Return the (X, Y) coordinate for the center point of the cell that contains the specified text.  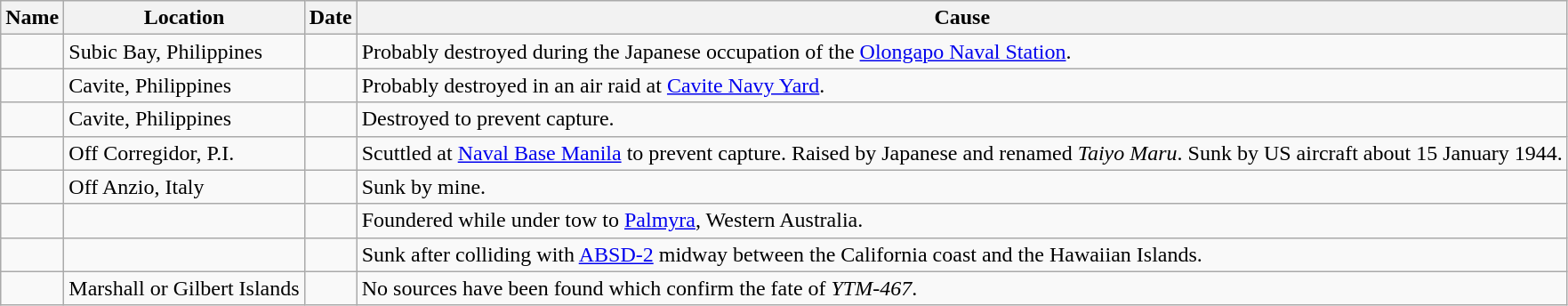
Marshall or Gilbert Islands (184, 288)
Name (32, 18)
Date (331, 18)
Destroyed to prevent capture. (962, 119)
No sources have been found which confirm the fate of YTM-467. (962, 288)
Location (184, 18)
Subic Bay, Philippines (184, 52)
Sunk after colliding with ABSD-2 midway between the California coast and the Hawaiian Islands. (962, 254)
Foundered while under tow to Palmyra, Western Australia. (962, 221)
Probably destroyed in an air raid at Cavite Navy Yard. (962, 85)
Off Corregidor, P.I. (184, 153)
Off Anzio, Italy (184, 187)
Probably destroyed during the Japanese occupation of the Olongapo Naval Station. (962, 52)
Cause (962, 18)
Scuttled at Naval Base Manila to prevent capture. Raised by Japanese and renamed Taiyo Maru. Sunk by US aircraft about 15 January 1944. (962, 153)
Sunk by mine. (962, 187)
